Identify which cell holds the provided text, then report its (X, Y) central coordinate. 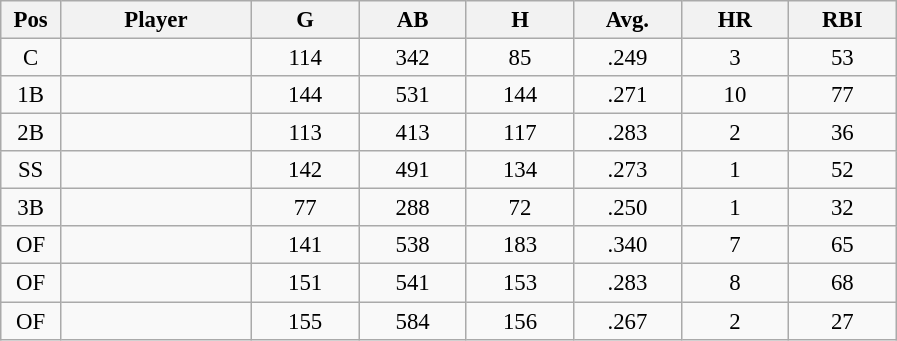
3 (734, 58)
Pos (31, 20)
531 (412, 95)
142 (304, 170)
AB (412, 20)
541 (412, 283)
.273 (628, 170)
151 (304, 283)
72 (520, 208)
68 (842, 283)
7 (734, 245)
117 (520, 133)
156 (520, 321)
3B (31, 208)
H (520, 20)
2B (31, 133)
342 (412, 58)
.267 (628, 321)
.340 (628, 245)
36 (842, 133)
53 (842, 58)
Avg. (628, 20)
52 (842, 170)
183 (520, 245)
HR (734, 20)
1B (31, 95)
155 (304, 321)
RBI (842, 20)
C (31, 58)
27 (842, 321)
153 (520, 283)
Player (156, 20)
134 (520, 170)
113 (304, 133)
114 (304, 58)
584 (412, 321)
85 (520, 58)
288 (412, 208)
SS (31, 170)
491 (412, 170)
65 (842, 245)
.250 (628, 208)
G (304, 20)
413 (412, 133)
10 (734, 95)
.271 (628, 95)
141 (304, 245)
32 (842, 208)
.249 (628, 58)
538 (412, 245)
8 (734, 283)
